Identify which cell holds the provided text, then report its (x, y) central coordinate. 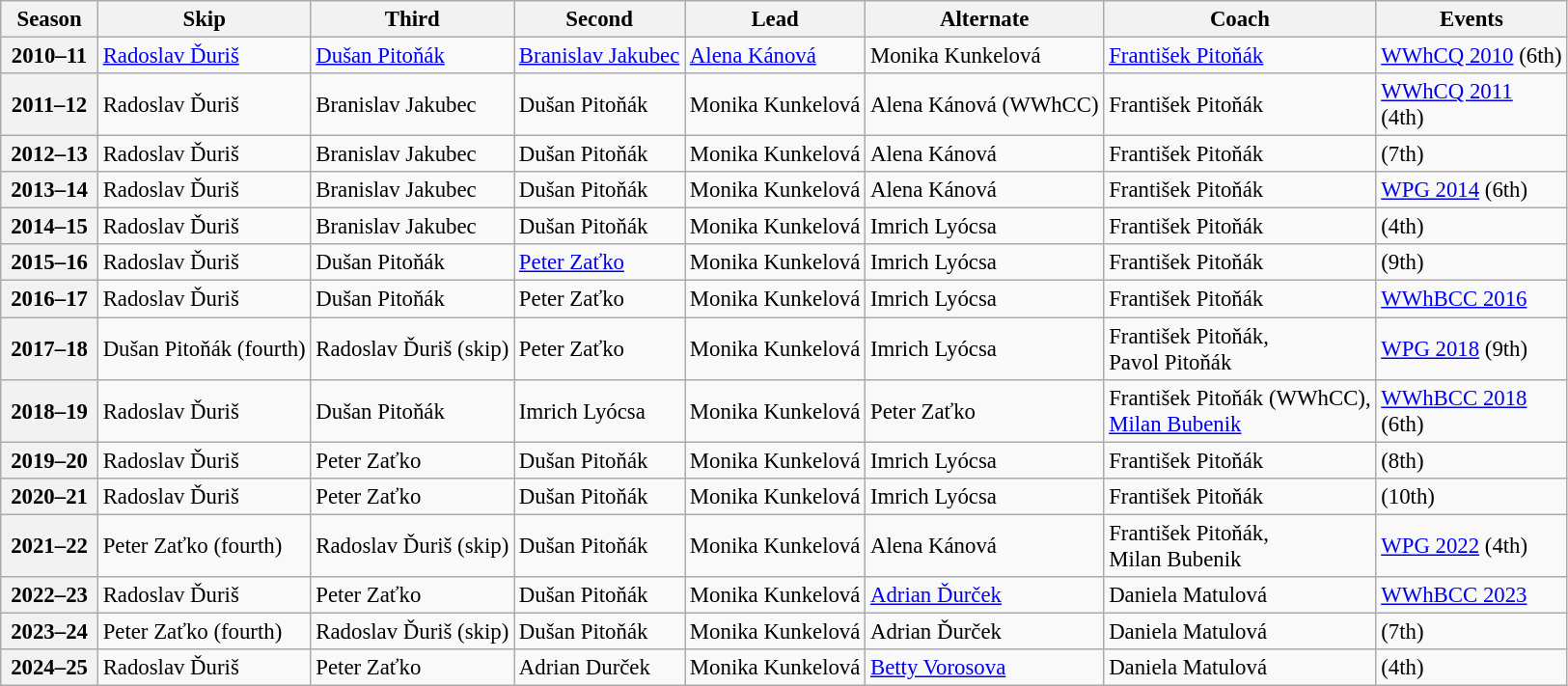
2023–24 (50, 631)
2020–21 (50, 496)
WWhBCC 2023 (1472, 595)
WPG 2018 (9th) (1472, 349)
Alternate (984, 19)
WPG 2022 (4th) (1472, 546)
2010–11 (50, 56)
2022–23 (50, 595)
2019–20 (50, 460)
2017–18 (50, 349)
František Pitoňák,Pavol Pitoňák (1240, 349)
František Pitoňák (WWhCC),Milan Bubenik (1240, 411)
WWhCQ 2010 (6th) (1472, 56)
Skip (205, 19)
Dušan Pitoňák (fourth) (205, 349)
2018–19 (50, 411)
František Pitoňák,Milan Bubenik (1240, 546)
2013–14 (50, 190)
Alena Kánová (WWhCC) (984, 104)
2016–17 (50, 299)
(10th) (1472, 496)
Second (600, 19)
2024–25 (50, 668)
WWhBCC 2016 (1472, 299)
Season (50, 19)
2015–16 (50, 263)
WWhCQ 2011 (4th) (1472, 104)
WWhBCC 2018 (6th) (1472, 411)
WPG 2014 (6th) (1472, 190)
Coach (1240, 19)
2011–12 (50, 104)
Adrian Durček (600, 668)
Events (1472, 19)
2021–22 (50, 546)
Betty Vorosova (984, 668)
(9th) (1472, 263)
2012–13 (50, 154)
2014–15 (50, 227)
Lead (776, 19)
(8th) (1472, 460)
Third (413, 19)
